Extract the [X, Y] coordinate from the center of the cell holding the provided text.  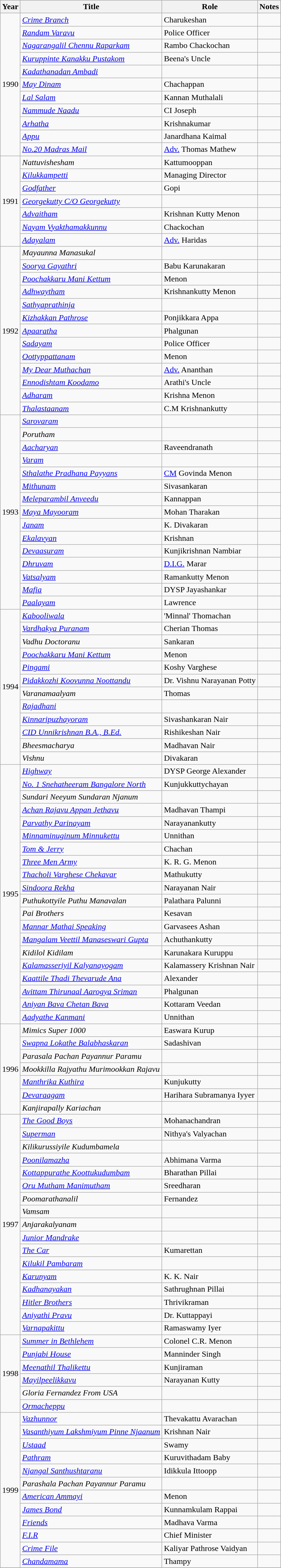
Narayanankutty [210, 823]
Kizhakkan Pathrose [91, 318]
No.20 Madras Mail [91, 149]
Sathyaprathinja [91, 305]
Chachan [210, 849]
Gloria Fernandez From USA [91, 1393]
Ramaswamy Iyer [210, 1328]
Babu Karunakaran [210, 266]
Rishikeshan Nair [210, 732]
Apaaratha [91, 330]
Aniyan Bava Chetan Bava [91, 1004]
Crime File [91, 1548]
Krishnan Kutty Menon [210, 214]
Kuruppinte Kanakku Pustakom [91, 59]
Aniyathi Pravu [91, 1315]
Pingami [91, 667]
Ustaad [91, 1445]
Kannappan [210, 499]
Oru Mutham Manimutham [91, 1185]
Thrivikraman [210, 1302]
Garvasees Ashan [210, 926]
Narayanan Kutty [210, 1380]
K. K. Nair [210, 1276]
Bheesmacharya [91, 745]
Parasala Pachan Payannur Paramu [91, 1056]
Chachappan [210, 84]
Sathrughnan Pillai [210, 1289]
Kunjukutty [210, 1082]
Lal Salam [91, 97]
Mafia [91, 590]
Adharam [91, 395]
Achan Rajavu Appan Jethavu [91, 810]
Mangalam Veettil Manaseswari Gupta [91, 939]
Kunjukkuttychayan [210, 784]
My Dear Muthachan [91, 369]
Porutham [91, 434]
CID Unnikrishnan B.A., B.Ed. [91, 732]
Charukeshan [210, 20]
Koshy Varghese [210, 667]
Kaliyar Pathrose Vaidyan [210, 1548]
Sadashivan [210, 1043]
Crime Branch [91, 20]
Vishnu [91, 758]
Vazhunnor [91, 1419]
Nayam Vyakthamakkunnu [91, 227]
Thomas [210, 693]
1994 [10, 687]
Manthrika Kuthira [91, 1082]
Devaraagam [91, 1095]
Devaasuram [91, 551]
Kottaram Veedan [210, 1004]
1999 [10, 1490]
Tom & Jerry [91, 849]
Kottappurathe Koottukudumbam [91, 1173]
Minnaminuginum Minnukettu [91, 836]
Ramankutty Menon [210, 577]
Meenathil Thalikettu [91, 1367]
Mannar Mathai Speaking [91, 926]
Chackochan [210, 227]
Nattuvishesham [91, 162]
Mohanachandran [210, 1121]
Arathi's Uncle [210, 383]
Narayanan Nair [210, 888]
Nagarangalil Chennu Raparkam [91, 46]
Friends [91, 1522]
Mayilpeelikkavu [91, 1380]
Adayalam [91, 240]
Georgekutty C/O Georgekutty [91, 201]
Sarovaram [91, 421]
Palathara Palunni [210, 901]
Poonilamazha [91, 1160]
Adv. Haridas [210, 240]
'Minnal' Thomachan [210, 616]
Swamy [210, 1445]
Harihara Subramanya Iyyer [210, 1095]
Appu [91, 136]
Idikkula Ittoopp [210, 1471]
Madhavan Nair [210, 745]
Vardhakya Puranam [91, 629]
Kattumooppan [210, 162]
Thalastaanam [91, 408]
Raveendranath [210, 447]
Dhruvam [91, 564]
Notes [269, 7]
Title [91, 7]
Sankaran [210, 642]
Ekalavyan [91, 538]
Janardhana Kaimal [210, 136]
Pathram [91, 1458]
Ennodishtam Koodamo [91, 383]
Nammude Naadu [91, 110]
1997 [10, 1225]
DYSP George Alexander [210, 771]
Bharathan Pillai [210, 1173]
Ponjikkara Appa [210, 318]
American Ammayi [91, 1497]
Krishna Menon [210, 395]
Maya Mayooram [91, 512]
Madhava Varma [210, 1522]
The Car [91, 1250]
Kabooliwala [91, 616]
Chandamama [91, 1561]
Advaitham [91, 214]
Kesavan [210, 914]
CM Govinda Menon [210, 473]
Kidilol Kidilam [91, 952]
CI Joseph [210, 110]
Rambo Chackochan [210, 46]
Oottyppattanam [91, 356]
The Good Boys [91, 1121]
Pidakkozhi Koovunna Noottandu [91, 680]
Thampy [210, 1561]
Fernandez [210, 1198]
Year [10, 7]
Varnapakittu [91, 1328]
Sreedharan [210, 1185]
Pai Brothers [91, 914]
Madhavan Thampi [210, 810]
Easwara Kurup [210, 1030]
Mohan Tharakan [210, 512]
Arhatha [91, 123]
Achuthankutty [210, 939]
Adv. Thomas Mathew [210, 149]
Punjabi House [91, 1354]
Vatsalyam [91, 577]
Kadathanadan Ambadi [91, 71]
Karunyam [91, 1276]
Kunjikrishnan Nambiar [210, 551]
Vamsam [91, 1212]
K. R. G. Menon [210, 862]
1998 [10, 1373]
Varam [91, 460]
No. 1 Snehatheeram Bangalore North [91, 784]
Dr. Vishnu Narayanan Potty [210, 680]
Kalamasseriyil Kalyanayogam [91, 965]
Hitler Brothers [91, 1302]
Kalamassery Krishnan Nair [210, 965]
Mathukutty [210, 875]
Sivasankaran [210, 486]
Vadhu Doctoranu [91, 642]
1992 [10, 331]
Mookkilla Rajyathu Murimookkan Rajavu [91, 1069]
Kilukkampetti [91, 175]
Dr. Kuttappayi [210, 1315]
Colonel C.R. Menon [210, 1341]
Abhimana Varma [210, 1160]
Karunakara Kuruppu [210, 952]
Gopi [210, 188]
1995 [10, 894]
Randam Varavu [91, 33]
Sundari Neeyum Sundaran Njanum [91, 797]
Manninder Singh [210, 1354]
Krishnankutty Menon [210, 292]
1996 [10, 1069]
Mimics Super 1000 [91, 1030]
Paalayam [91, 603]
Krishnan [210, 538]
Swapna Lokathe Balabhaskaran [91, 1043]
D.I.G. Marar [210, 564]
Mayaunna Manasukal [91, 253]
C.M Krishnankutty [210, 408]
Kunjiraman [210, 1367]
Cherian Thomas [210, 629]
Thacholi Varghese Chekavar [91, 875]
Nithya's Valyachan [210, 1134]
Parvathy Parinayam [91, 823]
Meleparambil Anveedu [91, 499]
Varanamaalyam [91, 693]
Alexander [210, 978]
F.I.R [91, 1535]
Three Men Army [91, 862]
Rajadhani [91, 706]
Superman [91, 1134]
Janam [91, 525]
Anjarakalyanam [91, 1225]
Aacharyan [91, 447]
Lawrence [210, 603]
Kumarettan [210, 1250]
1990 [10, 84]
Summer in Bethlehem [91, 1341]
Sadayam [91, 343]
Junior Mandrake [91, 1238]
Poomarathanalil [91, 1198]
Avittam Thirunaal Aarogya Sriman [91, 991]
1993 [10, 512]
Kaattile Thadi Thevarude Ana [91, 978]
Kunnamkulam Rappai [210, 1509]
James Bond [91, 1509]
Kanjirapally Kariachan [91, 1108]
Chief Minister [210, 1535]
DYSP Jayashankar [210, 590]
Mithunam [91, 486]
Krishnan Nair [210, 1432]
Puthukottyile Puthu Manavalan [91, 901]
Adhwaytham [91, 292]
Sivashankaran Nair [210, 719]
1991 [10, 201]
Sthalathe Pradhana Payyans [91, 473]
Ormacheppu [91, 1406]
Parashala Pachan Payannur Paramu [91, 1484]
Vasanthiyum Lakshmiyum Pinne Njaanum [91, 1432]
Kinnaripuzhayoram [91, 719]
Kannan Muthalali [210, 97]
Highway [91, 771]
Thevakattu Avarachan [210, 1419]
Kuruvithadam Baby [210, 1458]
Njangal Santhushtaranu [91, 1471]
Godfather [91, 188]
Kilikurussiyile Kudumbamela [91, 1147]
Managing Director [210, 175]
Divakaran [210, 758]
Krishnakumar [210, 123]
Kilukil Pambaram [91, 1263]
May Dinam [91, 84]
Soorya Gayathri [91, 266]
Kadhanayakan [91, 1289]
K. Divakaran [210, 525]
Beena's Uncle [210, 59]
Adv. Ananthan [210, 369]
Aadyathe Kanmani [91, 1017]
Sindoora Rekha [91, 888]
Role [210, 7]
